Capture the cell that displays the provided text and extract its (x, y) central coordinate. 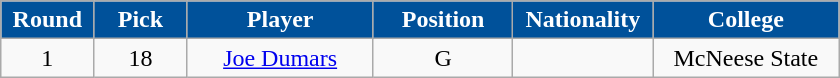
Pick (140, 20)
Player (280, 20)
18 (140, 58)
College (746, 20)
Position (443, 20)
McNeese State (746, 58)
1 (48, 58)
G (443, 58)
Round (48, 20)
Nationality (583, 20)
Joe Dumars (280, 58)
